Extract the [X, Y] coordinate from the center of the cell holding the provided text.  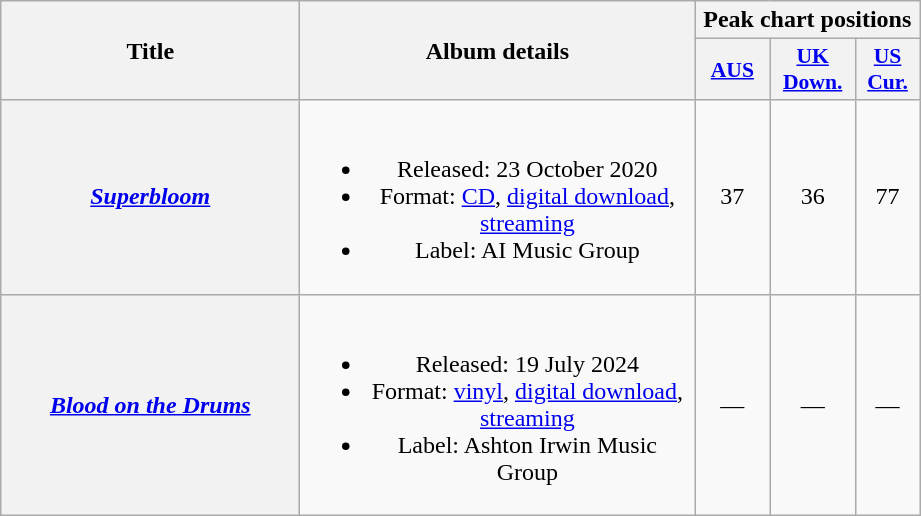
AUS [732, 70]
USCur. [887, 70]
37 [732, 197]
77 [887, 197]
36 [813, 197]
Released: 19 July 2024Format: vinyl, digital download, streamingLabel: Ashton Irwin Music Group [498, 404]
Album details [498, 50]
Peak chart positions [808, 20]
Released: 23 October 2020Format: CD, digital download, streamingLabel: AI Music Group [498, 197]
Superbloom [150, 197]
UKDown. [813, 70]
Blood on the Drums [150, 404]
Title [150, 50]
